Determine the [X, Y] coordinate at the center of the cell enclosing the given text.  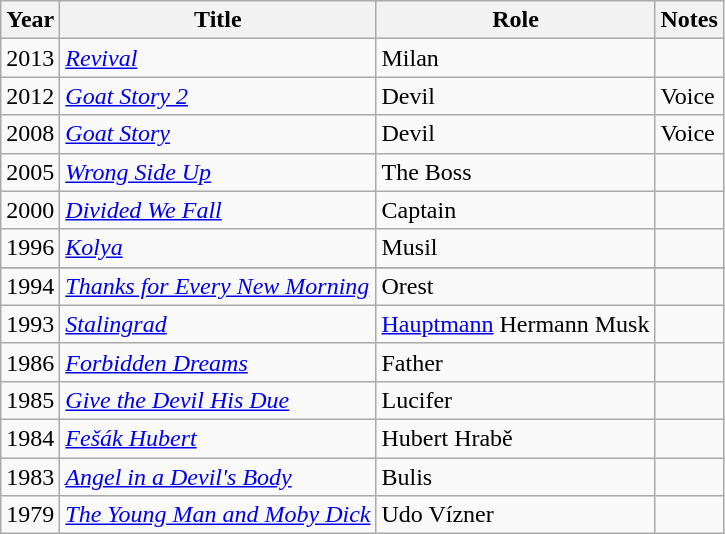
Forbidden Dreams [218, 362]
1986 [30, 362]
Milan [516, 58]
2000 [30, 210]
1985 [30, 400]
Role [516, 20]
Hauptmann Hermann Musk [516, 324]
Goat Story 2 [218, 96]
Hubert Hrabě [516, 438]
Goat Story [218, 134]
1983 [30, 477]
1996 [30, 248]
2012 [30, 96]
Year [30, 20]
2005 [30, 172]
Kolya [218, 248]
Stalingrad [218, 324]
Udo Vízner [516, 515]
Lucifer [516, 400]
Fešák Hubert [218, 438]
The Boss [516, 172]
Father [516, 362]
Revival [218, 58]
Divided We Fall [218, 210]
Captain [516, 210]
Title [218, 20]
Thanks for Every New Morning [218, 286]
Angel in a Devil's Body [218, 477]
The Young Man and Moby Dick [218, 515]
Notes [689, 20]
Orest [516, 286]
Musil [516, 248]
Bulis [516, 477]
1984 [30, 438]
1993 [30, 324]
Wrong Side Up [218, 172]
2008 [30, 134]
2013 [30, 58]
1979 [30, 515]
Give the Devil His Due [218, 400]
1994 [30, 286]
